Scan for the cell matching the given text and deliver its (X, Y) coordinate at center. 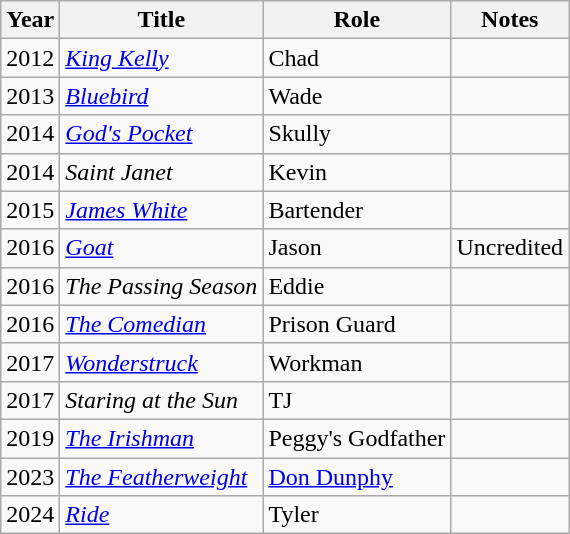
Uncredited (510, 248)
2019 (30, 438)
King Kelly (162, 58)
Notes (510, 20)
Wade (357, 96)
Jason (357, 248)
Don Dunphy (357, 477)
Role (357, 20)
2015 (30, 210)
Ride (162, 515)
James White (162, 210)
Tyler (357, 515)
Wonderstruck (162, 362)
Bartender (357, 210)
The Irishman (162, 438)
Chad (357, 58)
Eddie (357, 286)
Goat (162, 248)
2013 (30, 96)
The Comedian (162, 324)
2024 (30, 515)
Staring at the Sun (162, 400)
TJ (357, 400)
Saint Janet (162, 172)
Title (162, 20)
2023 (30, 477)
The Passing Season (162, 286)
God's Pocket (162, 134)
Year (30, 20)
The Featherweight (162, 477)
Workman (357, 362)
Peggy's Godfather (357, 438)
Kevin (357, 172)
Skully (357, 134)
Bluebird (162, 96)
2012 (30, 58)
Prison Guard (357, 324)
